Find where the given text appears and provide that cell's center as [X, Y] coordinate. 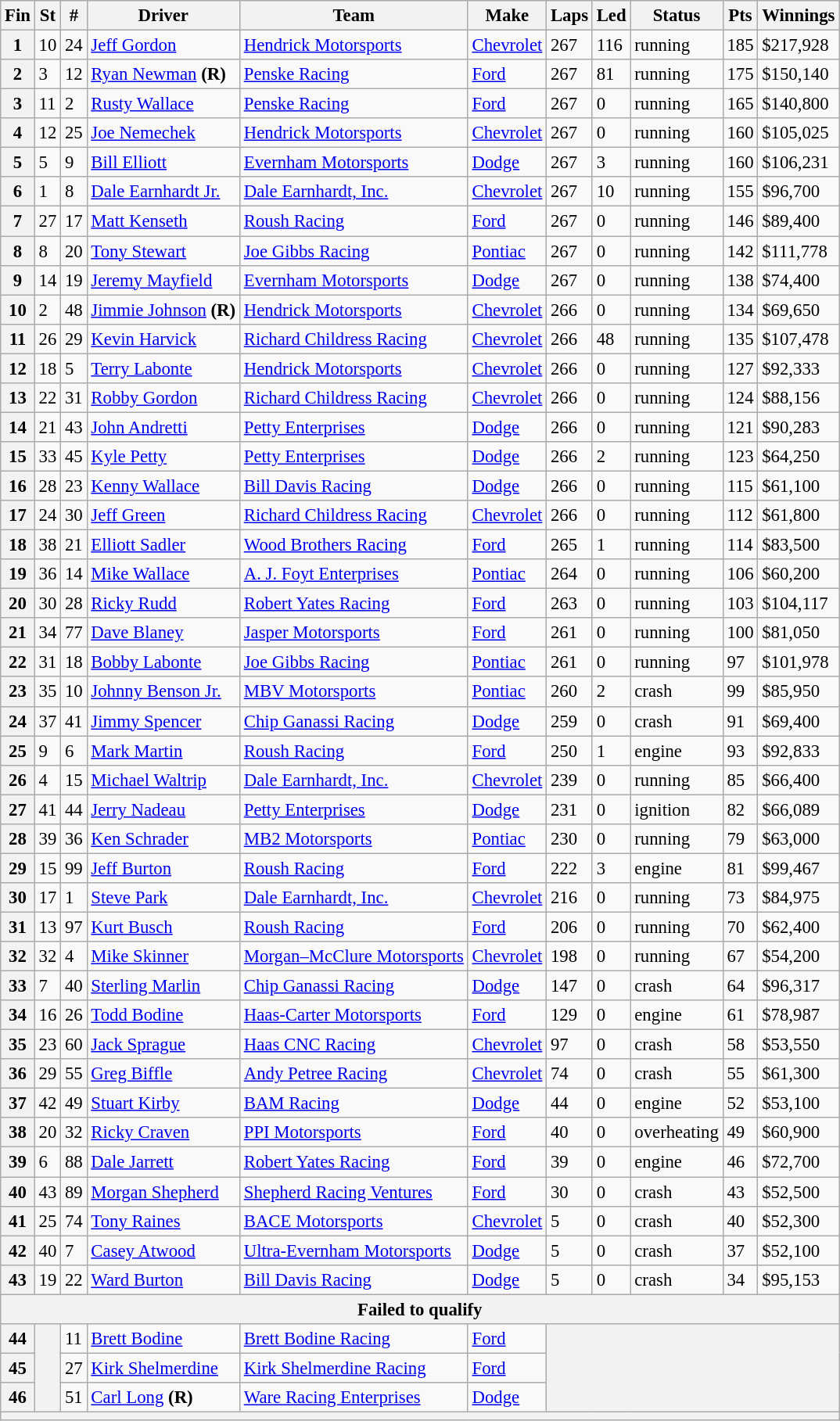
Jeff Gordon [163, 45]
115 [740, 486]
Steve Park [163, 898]
Ricky Rudd [163, 604]
135 [740, 339]
Shepherd Racing Ventures [354, 1192]
$54,200 [799, 956]
185 [740, 45]
Bill Elliott [163, 163]
77 [74, 633]
Fin [18, 16]
Jack Sprague [163, 1045]
Matt Kenseth [163, 221]
Jimmie Johnson (R) [163, 310]
100 [740, 633]
Brett Bodine Racing [354, 1339]
Tony Stewart [163, 251]
67 [740, 956]
$61,800 [799, 515]
Wood Brothers Racing [354, 545]
175 [740, 74]
103 [740, 604]
263 [569, 604]
Ward Burton [163, 1279]
$85,950 [799, 692]
60 [74, 1045]
$66,400 [799, 780]
239 [569, 780]
Ware Racing Enterprises [354, 1398]
Sterling Marlin [163, 986]
$53,550 [799, 1045]
$104,117 [799, 604]
Todd Bodine [163, 1015]
79 [740, 839]
142 [740, 251]
106 [740, 574]
Dale Jarrett [163, 1162]
61 [740, 1015]
$52,500 [799, 1192]
$52,300 [799, 1221]
Elliott Sadler [163, 545]
89 [74, 1192]
St [47, 16]
$111,778 [799, 251]
PPI Motorsports [354, 1133]
165 [740, 104]
216 [569, 898]
222 [569, 868]
Greg Biffle [163, 1074]
85 [740, 780]
$62,400 [799, 927]
Ryan Newman (R) [163, 74]
$60,200 [799, 574]
265 [569, 545]
Team [354, 16]
$52,100 [799, 1251]
$150,140 [799, 74]
Dave Blaney [163, 633]
Mike Wallace [163, 574]
Joe Nemechek [163, 133]
58 [740, 1045]
Ultra-Evernham Motorsports [354, 1251]
260 [569, 692]
$53,100 [799, 1103]
Ricky Craven [163, 1133]
Kirk Shelmerdine [163, 1368]
$81,050 [799, 633]
250 [569, 751]
147 [569, 986]
ignition [677, 809]
82 [740, 809]
BACE Motorsports [354, 1221]
259 [569, 721]
Led [612, 16]
198 [569, 956]
124 [740, 398]
114 [740, 545]
MB2 Motorsports [354, 839]
$74,400 [799, 280]
Kenny Wallace [163, 486]
116 [612, 45]
$96,700 [799, 192]
$69,400 [799, 721]
51 [74, 1398]
$72,700 [799, 1162]
231 [569, 809]
Kyle Petty [163, 457]
John Andretti [163, 427]
93 [740, 751]
Kevin Harvick [163, 339]
Robby Gordon [163, 398]
$69,650 [799, 310]
$84,975 [799, 898]
$106,231 [799, 163]
Terry Labonte [163, 368]
$217,928 [799, 45]
Make [507, 16]
146 [740, 221]
MBV Motorsports [354, 692]
Jerry Nadeau [163, 809]
$96,317 [799, 986]
BAM Racing [354, 1103]
Jeff Burton [163, 868]
Jimmy Spencer [163, 721]
91 [740, 721]
Jeff Green [163, 515]
Winnings [799, 16]
$64,250 [799, 457]
$99,467 [799, 868]
$90,283 [799, 427]
73 [740, 898]
$66,089 [799, 809]
Laps [569, 16]
Kurt Busch [163, 927]
64 [740, 986]
Dale Earnhardt Jr. [163, 192]
123 [740, 457]
$140,800 [799, 104]
Jasper Motorsports [354, 633]
$107,478 [799, 339]
Haas-Carter Motorsports [354, 1015]
$83,500 [799, 545]
Michael Waltrip [163, 780]
Mike Skinner [163, 956]
$63,000 [799, 839]
Andy Petree Racing [354, 1074]
$88,156 [799, 398]
134 [740, 310]
230 [569, 839]
Ken Schrader [163, 839]
Failed to qualify [420, 1309]
Stuart Kirby [163, 1103]
112 [740, 515]
88 [74, 1162]
$105,025 [799, 133]
Jeremy Mayfield [163, 280]
$60,900 [799, 1133]
Status [677, 16]
Mark Martin [163, 751]
$78,987 [799, 1015]
155 [740, 192]
Bobby Labonte [163, 662]
127 [740, 368]
264 [569, 574]
70 [740, 927]
$95,153 [799, 1279]
Rusty Wallace [163, 104]
Morgan Shepherd [163, 1192]
$61,100 [799, 486]
$89,400 [799, 221]
121 [740, 427]
Carl Long (R) [163, 1398]
Tony Raines [163, 1221]
$61,300 [799, 1074]
Kirk Shelmerdine Racing [354, 1368]
Driver [163, 16]
Haas CNC Racing [354, 1045]
$101,978 [799, 662]
$92,333 [799, 368]
129 [569, 1015]
overheating [677, 1133]
52 [740, 1103]
Johnny Benson Jr. [163, 692]
138 [740, 280]
# [74, 16]
206 [569, 927]
$92,833 [799, 751]
Morgan–McClure Motorsports [354, 956]
Casey Atwood [163, 1251]
A. J. Foyt Enterprises [354, 574]
Brett Bodine [163, 1339]
Pts [740, 16]
